Return the [x, y] coordinate for the center point of the cell that contains the specified text.  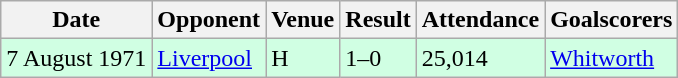
Opponent [209, 20]
Goalscorers [612, 20]
Result [378, 20]
1–0 [378, 58]
25,014 [480, 58]
Date [76, 20]
Whitworth [612, 58]
Attendance [480, 20]
Venue [303, 20]
H [303, 58]
7 August 1971 [76, 58]
Liverpool [209, 58]
